For the text-containing cell, return its midpoint in (X, Y) coordinate format. 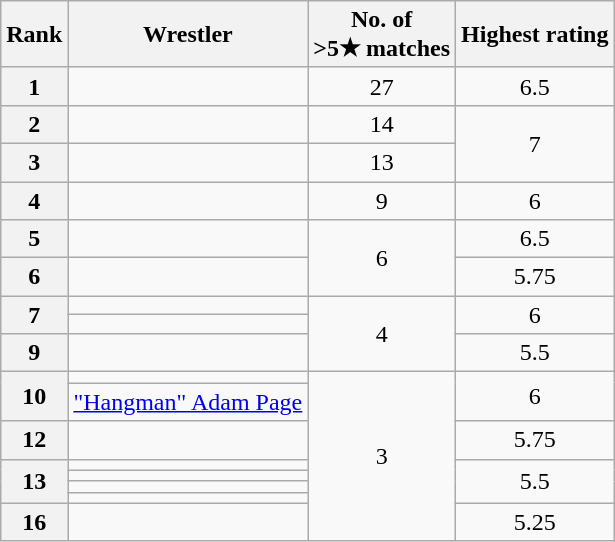
16 (34, 522)
No. of >5★ matches (382, 34)
12 (34, 440)
10 (34, 396)
"Hangman" Adam Page (188, 402)
1 (34, 86)
27 (382, 86)
2 (34, 124)
5.25 (535, 522)
Wrestler (188, 34)
Rank (34, 34)
14 (382, 124)
5 (34, 239)
Highest rating (535, 34)
